Search for the cell housing the specified text and yield its [X, Y] center coordinate. 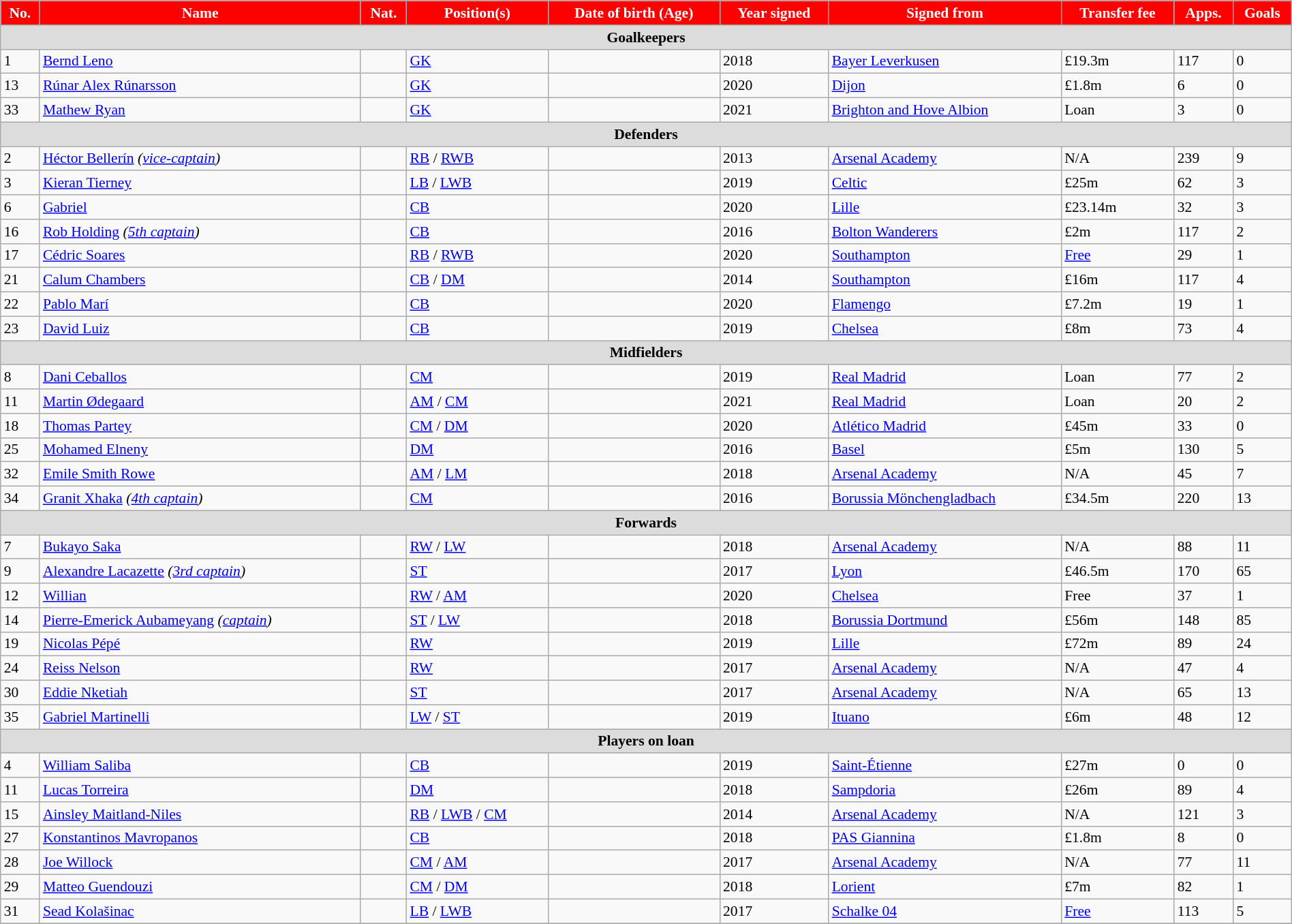
No. [20, 13]
130 [1203, 450]
£46.5m [1118, 572]
21 [20, 280]
Borussia Mönchengladbach [945, 499]
35 [20, 717]
£7m [1118, 887]
£5m [1118, 450]
RW / AM [477, 596]
30 [20, 693]
31 [20, 911]
48 [1203, 717]
£2m [1118, 232]
£72m [1118, 644]
CM / AM [477, 863]
Ainsley Maitland-Niles [200, 814]
Lucas Torreira [200, 790]
£25m [1118, 183]
121 [1203, 814]
Midfielders [646, 353]
Sampdoria [945, 790]
Bukayo Saka [200, 547]
Year signed [774, 13]
Pierre-Emerick Aubameyang (captain) [200, 620]
Bernd Leno [200, 61]
Saint-Étienne [945, 766]
RW / LW [477, 547]
88 [1203, 547]
Konstantinos Mavropanos [200, 838]
Lyon [945, 572]
Signed from [945, 13]
170 [1203, 572]
Celtic [945, 183]
Defenders [646, 134]
£56m [1118, 620]
113 [1203, 911]
Mohamed Elneny [200, 450]
25 [20, 450]
17 [20, 256]
Apps. [1203, 13]
Reiss Nelson [200, 668]
£8m [1118, 328]
Calum Chambers [200, 280]
Héctor Bellerín (vice-captain) [200, 159]
Gabriel Martinelli [200, 717]
34 [20, 499]
18 [20, 426]
Position(s) [477, 13]
14 [20, 620]
Basel [945, 450]
16 [20, 232]
£16m [1118, 280]
£45m [1118, 426]
Rúnar Alex Rúnarsson [200, 86]
2013 [774, 159]
Bayer Leverkusen [945, 61]
RB / LWB / CM [477, 814]
220 [1203, 499]
AM / LM [477, 474]
Goals [1262, 13]
148 [1203, 620]
Willian [200, 596]
Lorient [945, 887]
PAS Giannina [945, 838]
Bolton Wanderers [945, 232]
Cédric Soares [200, 256]
Date of birth (Age) [634, 13]
22 [20, 305]
239 [1203, 159]
Granit Xhaka (4th captain) [200, 499]
Martin Ødegaard [200, 401]
£19.3m [1118, 61]
Gabriel [200, 207]
Forwards [646, 523]
AM / CM [477, 401]
47 [1203, 668]
£23.14m [1118, 207]
Players on loan [646, 741]
Kieran Tierney [200, 183]
Sead Kolašinac [200, 911]
Schalke 04 [945, 911]
Mathew Ryan [200, 110]
82 [1203, 887]
Ituano [945, 717]
LW / ST [477, 717]
ST / LW [477, 620]
Nicolas Pépé [200, 644]
73 [1203, 328]
28 [20, 863]
£7.2m [1118, 305]
27 [20, 838]
Borussia Dortmund [945, 620]
William Saliba [200, 766]
£34.5m [1118, 499]
Eddie Nketiah [200, 693]
Emile Smith Rowe [200, 474]
Thomas Partey [200, 426]
£6m [1118, 717]
Joe Willock [200, 863]
20 [1203, 401]
Matteo Guendouzi [200, 887]
David Luiz [200, 328]
Alexandre Lacazette (3rd captain) [200, 572]
45 [1203, 474]
15 [20, 814]
Atlético Madrid [945, 426]
37 [1203, 596]
£26m [1118, 790]
23 [20, 328]
CB / DM [477, 280]
Goalkeepers [646, 37]
Transfer fee [1118, 13]
Rob Holding (5th captain) [200, 232]
Brighton and Hove Albion [945, 110]
Nat. [383, 13]
85 [1262, 620]
Dijon [945, 86]
Name [200, 13]
Pablo Marí [200, 305]
£27m [1118, 766]
62 [1203, 183]
Dani Ceballos [200, 378]
Flamengo [945, 305]
